Identify which cell holds the provided text, then report its [X, Y] central coordinate. 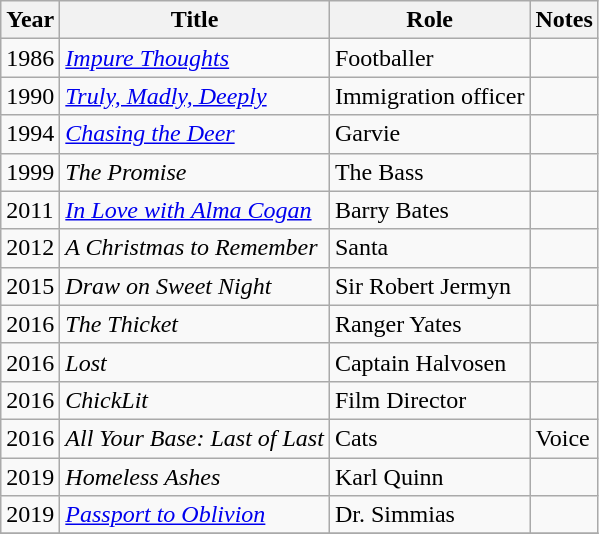
Cats [430, 438]
Barry Bates [430, 210]
The Promise [195, 172]
Year [30, 20]
Chasing the Deer [195, 134]
1990 [30, 96]
Truly, Madly, Deeply [195, 96]
Immigration officer [430, 96]
Impure Thoughts [195, 58]
Ranger Yates [430, 324]
A Christmas to Remember [195, 248]
Lost [195, 362]
The Bass [430, 172]
1986 [30, 58]
Voice [564, 438]
All Your Base: Last of Last [195, 438]
Karl Quinn [430, 477]
Passport to Oblivion [195, 515]
2011 [30, 210]
Homeless Ashes [195, 477]
ChickLit [195, 400]
Santa [430, 248]
Film Director [430, 400]
1999 [30, 172]
In Love with Alma Cogan [195, 210]
Garvie [430, 134]
Role [430, 20]
Sir Robert Jermyn [430, 286]
Title [195, 20]
The Thicket [195, 324]
Captain Halvosen [430, 362]
2015 [30, 286]
Draw on Sweet Night [195, 286]
Notes [564, 20]
Dr. Simmias [430, 515]
Footballer [430, 58]
1994 [30, 134]
2012 [30, 248]
